Return (X, Y) of the center of cell containing provided text 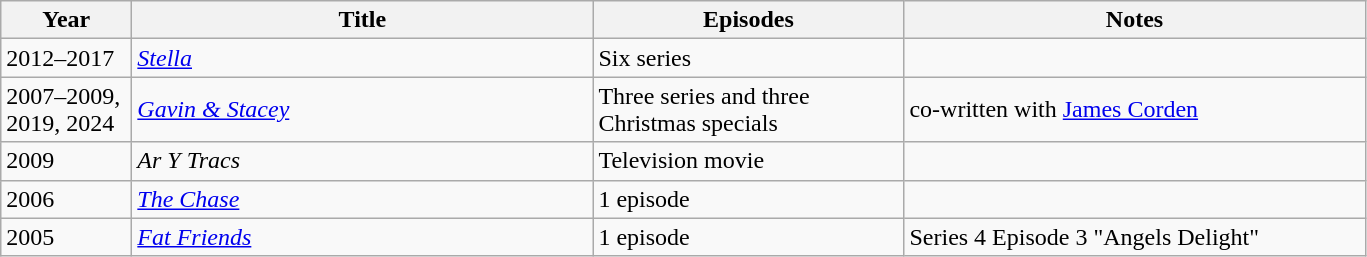
Title (362, 20)
Ar Y Tracs (362, 161)
Six series (748, 58)
Gavin & Stacey (362, 110)
Notes (1134, 20)
Series 4 Episode 3 "Angels Delight" (1134, 237)
2012–2017 (66, 58)
co-written with James Corden (1134, 110)
2005 (66, 237)
Stella (362, 58)
Three series and three Christmas specials (748, 110)
Year (66, 20)
2007–2009, 2019, 2024 (66, 110)
Fat Friends (362, 237)
2009 (66, 161)
Television movie (748, 161)
The Chase (362, 199)
2006 (66, 199)
Episodes (748, 20)
